Determine the [x, y] coordinate at the center of the cell enclosing the given text.  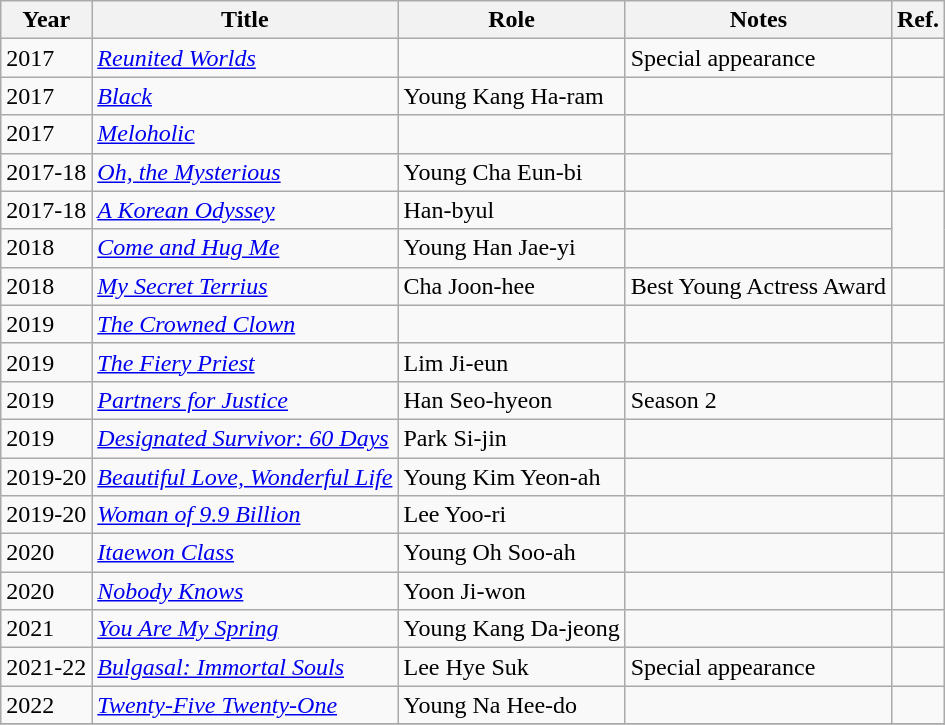
Beautiful Love, Wonderful Life [245, 477]
Title [245, 20]
Young Han Jae-yi [512, 248]
Oh, the Mysterious [245, 172]
Young Kang Ha-ram [512, 96]
Cha Joon-hee [512, 286]
Young Na Hee-do [512, 705]
Young Oh Soo-ah [512, 553]
Ref. [918, 20]
Woman of 9.9 Billion [245, 515]
Park Si-jin [512, 438]
Partners for Justice [245, 400]
Yoon Ji-won [512, 591]
Season 2 [758, 400]
Black [245, 96]
2021-22 [46, 667]
Itaewon Class [245, 553]
Role [512, 20]
Han-byul [512, 210]
A Korean Odyssey [245, 210]
2022 [46, 705]
Han Seo-hyeon [512, 400]
Young Kim Yeon-ah [512, 477]
The Fiery Priest [245, 362]
My Secret Terrius [245, 286]
2021 [46, 629]
Meloholic [245, 134]
Bulgasal: Immortal Souls [245, 667]
Reunited Worlds [245, 58]
Young Kang Da-jeong [512, 629]
Year [46, 20]
Notes [758, 20]
The Crowned Clown [245, 324]
Designated Survivor: 60 Days [245, 438]
Lim Ji-eun [512, 362]
Nobody Knows [245, 591]
Lee Yoo-ri [512, 515]
Young Cha Eun-bi [512, 172]
Twenty-Five Twenty-One [245, 705]
Come and Hug Me [245, 248]
Best Young Actress Award [758, 286]
Lee Hye Suk [512, 667]
You Are My Spring [245, 629]
